For the text-containing cell, return its midpoint in [x, y] coordinate format. 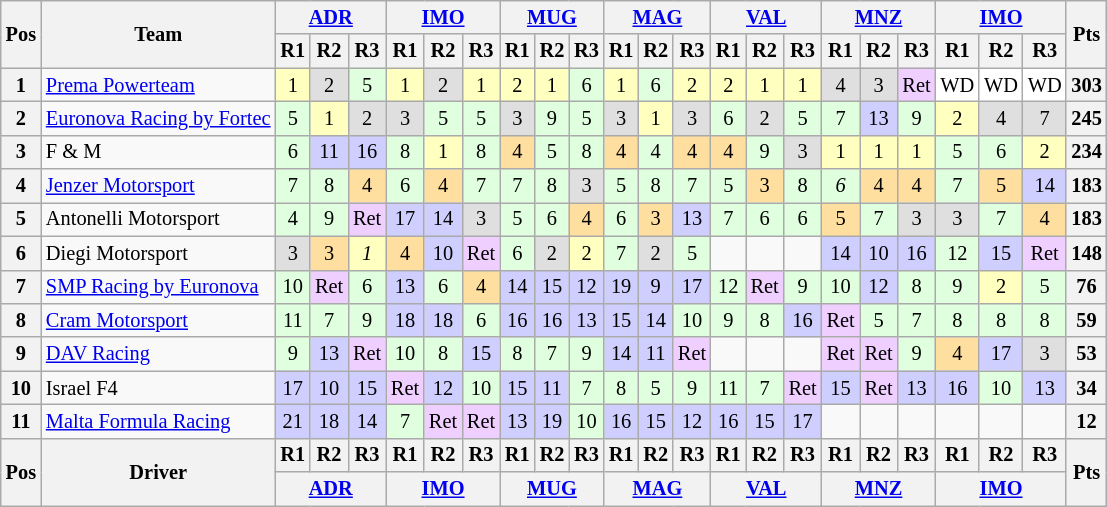
Prema Powerteam [158, 85]
59 [1086, 320]
148 [1086, 253]
F & M [158, 152]
Diegi Motorsport [158, 253]
Antonelli Motorsport [158, 219]
34 [1086, 388]
Euronova Racing by Fortec [158, 118]
SMP Racing by Euronova [158, 287]
DAV Racing [158, 354]
303 [1086, 85]
Jenzer Motorsport [158, 186]
Israel F4 [158, 388]
Team [158, 34]
21 [292, 421]
Cram Motorsport [158, 320]
53 [1086, 354]
Driver [158, 472]
Malta Formula Racing [158, 421]
234 [1086, 152]
245 [1086, 118]
76 [1086, 287]
